Pinpoint the cell where the given text exists, returning its (X, Y) midpoint coordinate. 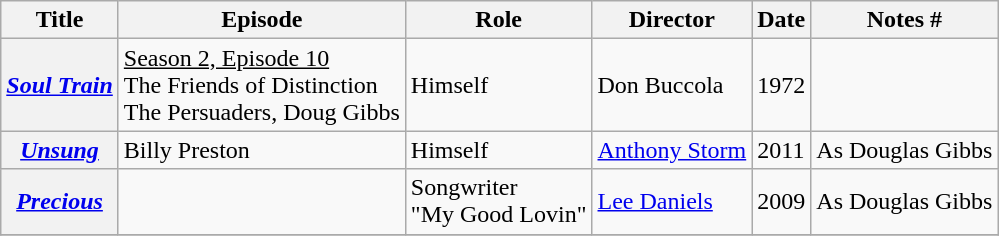
Season 2, Episode 10The Friends of DistinctionThe Persuaders, Doug Gibbs (262, 85)
Songwriter"My Good Lovin" (498, 202)
Billy Preston (262, 150)
Precious (60, 202)
2009 (782, 202)
Anthony Storm (672, 150)
Date (782, 20)
Unsung (60, 150)
1972 (782, 85)
Notes # (904, 20)
Title (60, 20)
Episode (262, 20)
Role (498, 20)
Don Buccola (672, 85)
Lee Daniels (672, 202)
Director (672, 20)
2011 (782, 150)
Soul Train (60, 85)
